For the text-containing cell, return its midpoint in (x, y) coordinate format. 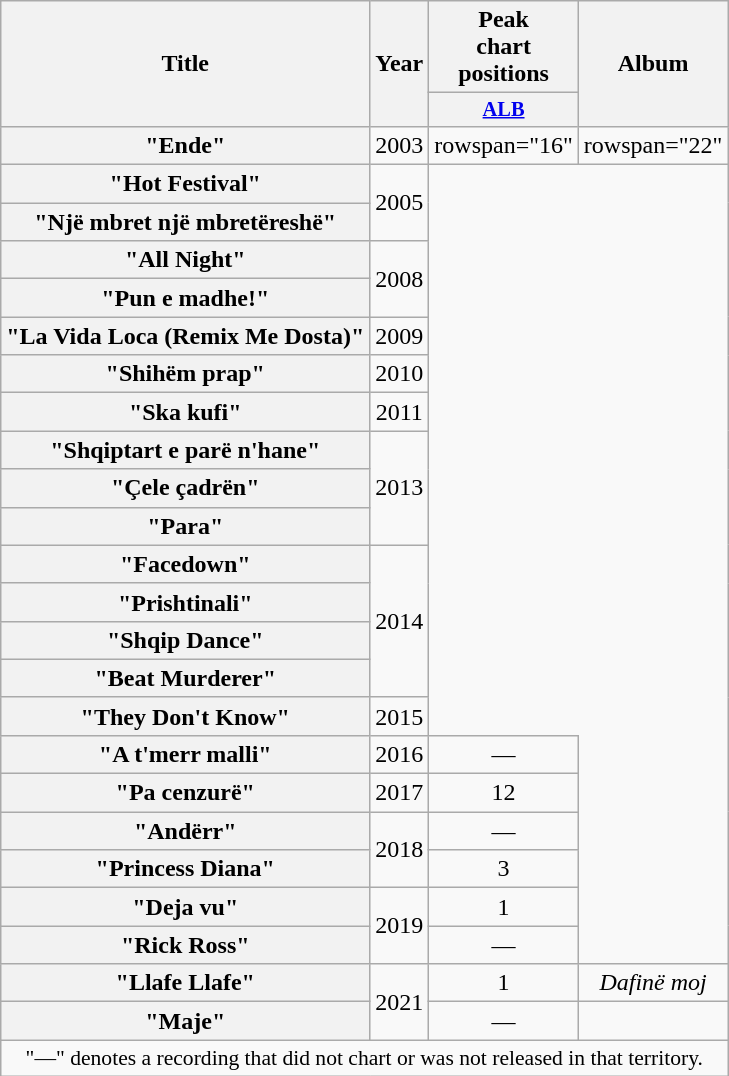
"Shihëm prap" (186, 374)
"Rick Ross" (186, 945)
2003 (400, 145)
2014 (400, 621)
Year (400, 64)
2018 (400, 850)
"Facedown" (186, 564)
Album (653, 64)
"Beat Murderer" (186, 678)
"Çele çadrën" (186, 488)
"A t'merr malli" (186, 754)
"Princess Diana" (186, 869)
"All Night" (186, 260)
3 (504, 869)
"Andërr" (186, 831)
2005 (400, 203)
2017 (400, 793)
"Llafe Llafe" (186, 983)
Title (186, 64)
2009 (400, 336)
2016 (400, 754)
ALB (504, 110)
"Shqiptart e parë n'hane" (186, 450)
2015 (400, 716)
"Deja vu" (186, 907)
"La Vida Loca (Remix Me Dosta)" (186, 336)
"Pun e madhe!" (186, 298)
Peakchartpositions (504, 47)
Dafinë moj (653, 983)
2010 (400, 374)
"Hot Festival" (186, 184)
"They Don't Know" (186, 716)
12 (504, 793)
rowspan="16" (504, 145)
2019 (400, 926)
"Ende" (186, 145)
"Një mbret një mbretëreshë" (186, 222)
"Maje" (186, 1021)
2008 (400, 279)
"Prishtinali" (186, 602)
rowspan="22" (653, 145)
"Shqip Dance" (186, 640)
"Ska kufi" (186, 412)
2013 (400, 488)
"Pa cenzurë" (186, 793)
2011 (400, 412)
"Para" (186, 526)
2021 (400, 1002)
"—" denotes a recording that did not chart or was not released in that territory. (364, 1058)
